From the cell containing the given text, extract its center point as [X, Y] coordinate. 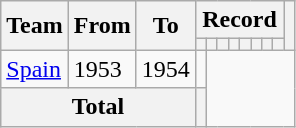
Total [98, 107]
To [166, 26]
Spain [35, 69]
1954 [166, 69]
Record [239, 20]
1953 [102, 69]
Team [35, 26]
From [102, 26]
